Scan for the cell matching the given text and deliver its [X, Y] coordinate at center. 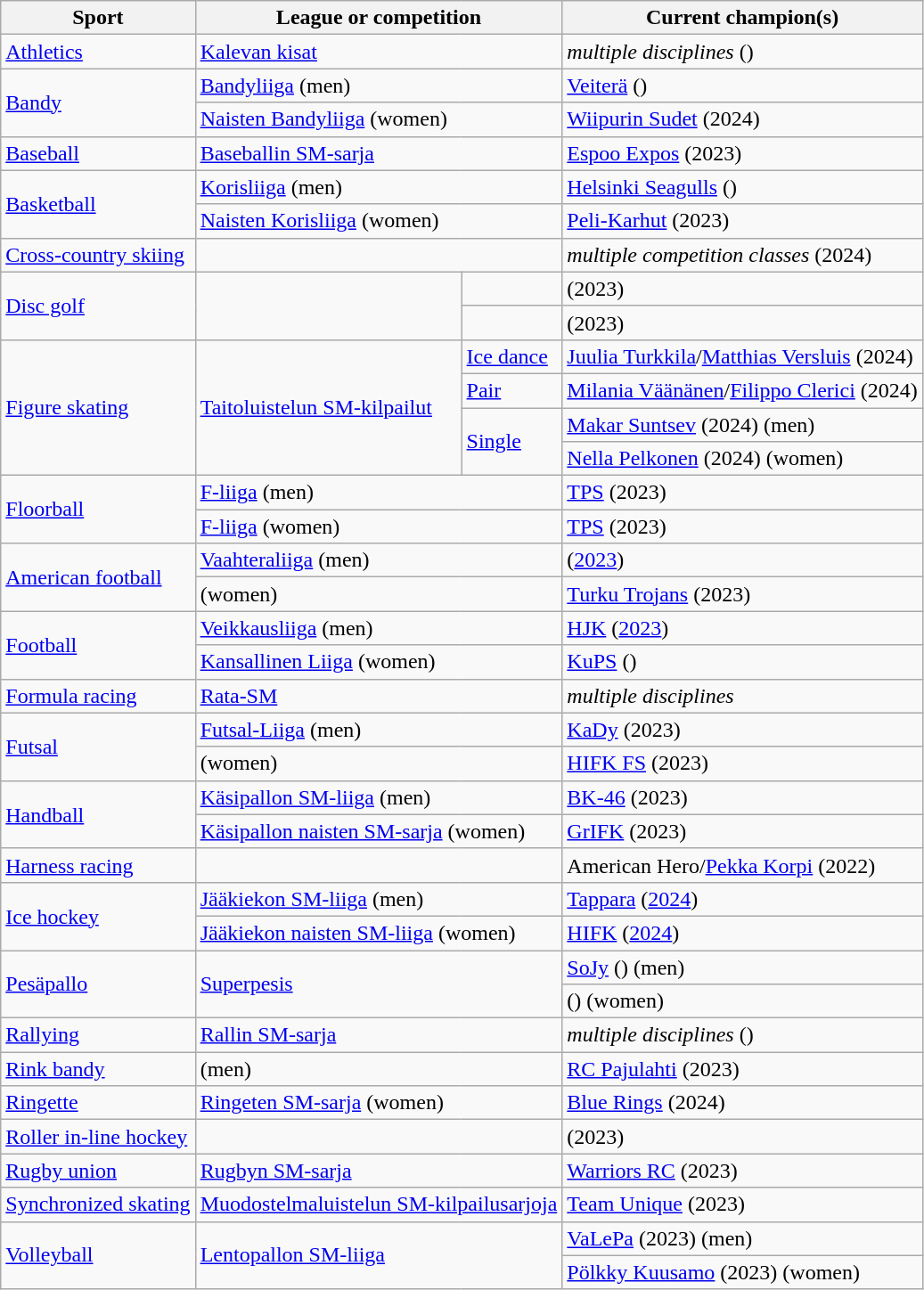
Baseball [98, 153]
Kalevan kisat [379, 52]
Rugbyn SM-sarja [379, 1171]
Football [98, 645]
Rata-SM [379, 696]
Kansallinen Liiga (women) [379, 662]
Baseballin SM-sarja [379, 153]
GrIFK (2023) [743, 831]
RC Pajulahti (2023) [743, 1069]
SoJy () (men) [743, 967]
Makar Suntsev (2024) (men) [743, 425]
Ice hockey [98, 916]
Peli-Karhut (2023) [743, 221]
Muodostelmaluistelun SM-kilpailusarjoja [379, 1204]
Figure skating [98, 407]
Käsipallon SM-liiga (men) [379, 797]
Helsinki Seagulls () [743, 187]
Current champion(s) [743, 18]
Team Unique (2023) [743, 1204]
Jääkiekon naisten SM-liiga (women) [379, 933]
Naisten Bandyliiga (women) [379, 119]
Athletics [98, 52]
Nella Pelkonen (2024) (women) [743, 459]
Futsal [98, 747]
Ringette [98, 1103]
Vaahteraliiga (men) [379, 560]
Pölkky Kuusamo (2023) (women) [743, 1272]
Espoo Expos (2023) [743, 153]
Superpesis [379, 984]
Basketball [98, 204]
Veikkausliiga (men) [379, 628]
Futsal-Liiga (men) [379, 730]
Sport [98, 18]
American Hero/Pekka Korpi (2022) [743, 865]
Handball [98, 814]
Blue Rings (2024) [743, 1103]
Bandy [98, 102]
Cross-country skiing [98, 255]
Pesäpallo [98, 984]
VaLePa (2023) (men) [743, 1238]
Korisliiga (men) [379, 187]
multiple competition classes (2024) [743, 255]
Wiipurin Sudet (2024) [743, 119]
() (women) [743, 1001]
League or competition [379, 18]
American football [98, 577]
Floorball [98, 510]
Volleyball [98, 1255]
Rugby union [98, 1171]
Taitoluistelun SM-kilpailut [328, 407]
Harness racing [98, 865]
HIFK (2024) [743, 933]
Bandyliiga (men) [379, 86]
Turku Trojans (2023) [743, 594]
Juulia Turkkila/Matthias Versluis (2024) [743, 356]
HIFK FS (2023) [743, 763]
Rallin SM-sarja [379, 1035]
Ringeten SM-sarja (women) [379, 1103]
F-liiga (men) [379, 493]
F-liiga (women) [379, 527]
BK-46 (2023) [743, 797]
Ice dance [511, 356]
Käsipallon naisten SM-sarja (women) [379, 831]
KaDy (2023) [743, 730]
(men) [379, 1069]
Rallying [98, 1035]
multiple disciplines [743, 696]
Milania Väänänen/Filippo Clerici (2024) [743, 390]
Disc golf [98, 306]
Naisten Korisliiga (women) [379, 221]
Tappara (2024) [743, 899]
Warriors RC (2023) [743, 1171]
Single [511, 442]
Pair [511, 390]
Veiterä () [743, 86]
Synchronized skating [98, 1204]
Formula racing [98, 696]
Roller in-line hockey [98, 1137]
HJK (2023) [743, 628]
Lentopallon SM-liiga [379, 1255]
KuPS () [743, 662]
Rink bandy [98, 1069]
Jääkiekon SM-liiga (men) [379, 899]
